Return the (x, y) coordinate for the center point of the cell that contains the specified text.  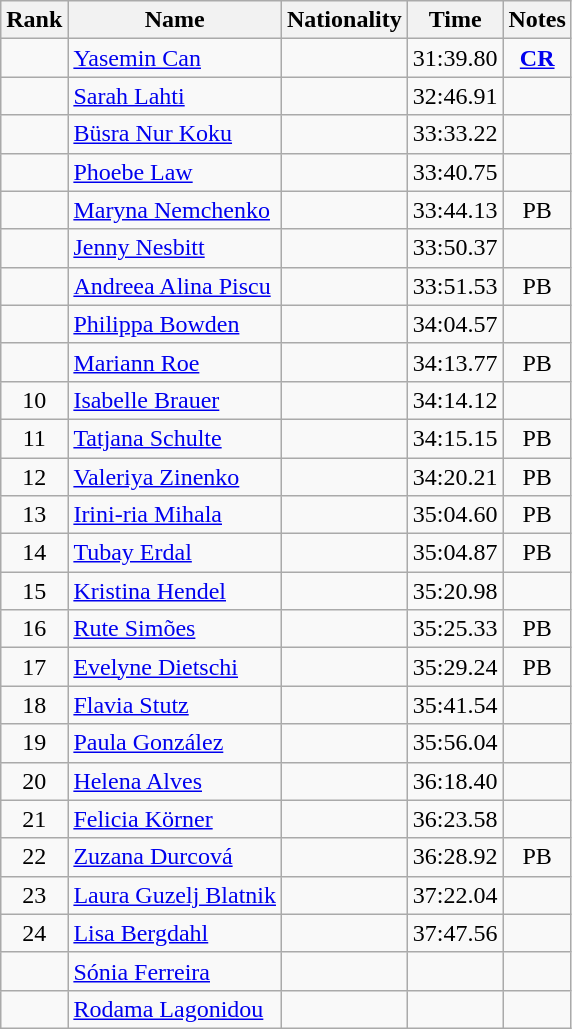
23 (34, 895)
33:50.37 (455, 248)
Rute Simões (175, 629)
Isabelle Brauer (175, 400)
Notes (537, 20)
Sarah Lahti (175, 96)
Maryna Nemchenko (175, 210)
36:28.92 (455, 857)
10 (34, 400)
Tubay Erdal (175, 553)
35:29.24 (455, 667)
22 (34, 857)
14 (34, 553)
33:40.75 (455, 172)
Rank (34, 20)
Time (455, 20)
34:13.77 (455, 362)
Andreea Alina Piscu (175, 286)
36:23.58 (455, 819)
19 (34, 743)
Büsra Nur Koku (175, 134)
21 (34, 819)
37:22.04 (455, 895)
Flavia Stutz (175, 705)
33:44.13 (455, 210)
18 (34, 705)
35:04.60 (455, 515)
36:18.40 (455, 781)
13 (34, 515)
33:51.53 (455, 286)
Paula González (175, 743)
20 (34, 781)
Yasemin Can (175, 58)
17 (34, 667)
Felicia Körner (175, 819)
Name (175, 20)
32:46.91 (455, 96)
Laura Guzelj Blatnik (175, 895)
Valeriya Zinenko (175, 477)
35:41.54 (455, 705)
35:20.98 (455, 591)
34:20.21 (455, 477)
24 (34, 933)
37:47.56 (455, 933)
Jenny Nesbitt (175, 248)
11 (34, 438)
Irini-ria Mihala (175, 515)
34:14.12 (455, 400)
33:33.22 (455, 134)
Lisa Bergdahl (175, 933)
Evelyne Dietschi (175, 667)
34:04.57 (455, 324)
12 (34, 477)
31:39.80 (455, 58)
Nationality (345, 20)
Mariann Roe (175, 362)
35:25.33 (455, 629)
16 (34, 629)
Sónia Ferreira (175, 971)
Zuzana Durcová (175, 857)
Helena Alves (175, 781)
CR (537, 58)
35:56.04 (455, 743)
Rodama Lagonidou (175, 1009)
Philippa Bowden (175, 324)
15 (34, 591)
Phoebe Law (175, 172)
35:04.87 (455, 553)
Tatjana Schulte (175, 438)
Kristina Hendel (175, 591)
34:15.15 (455, 438)
